Return [x, y] of the center of cell containing provided text 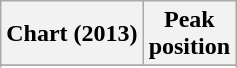
Peakposition [189, 34]
Chart (2013) [72, 34]
